Determine the (x, y) coordinate at the center of the cell enclosing the given text.  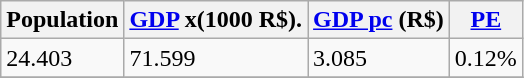
GDP pc (R$) (379, 20)
0.12% (486, 58)
24.403 (62, 58)
PE (486, 20)
Population (62, 20)
GDP x(1000 R$). (216, 20)
71.599 (216, 58)
3.085 (379, 58)
